Locate the cell with the specified text and output its (X, Y) center coordinate. 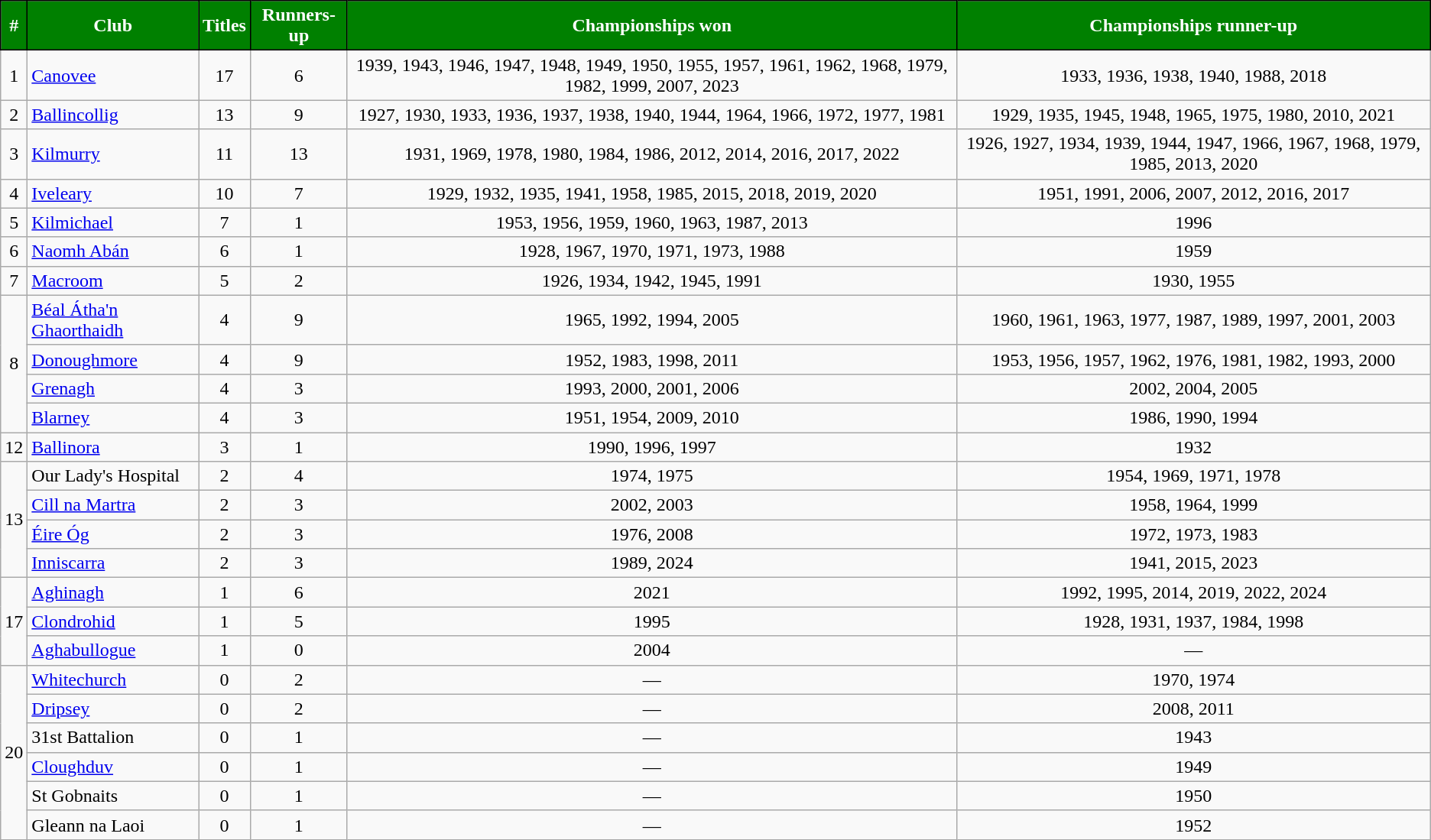
1929, 1935, 1945, 1948, 1965, 1975, 1980, 2010, 2021 (1193, 115)
1952, 1983, 1998, 2011 (651, 359)
1953, 1956, 1957, 1962, 1976, 1981, 1982, 1993, 2000 (1193, 359)
1927, 1930, 1933, 1936, 1937, 1938, 1940, 1944, 1964, 1966, 1972, 1977, 1981 (651, 115)
1928, 1967, 1970, 1971, 1973, 1988 (651, 251)
# (14, 26)
Runners-up (298, 26)
1949 (1193, 767)
Club (113, 26)
2002, 2003 (651, 505)
2004 (651, 650)
1959 (1193, 251)
Championships runner-up (1193, 26)
Macroom (113, 281)
Blarney (113, 417)
Our Lady's Hospital (113, 476)
12 (14, 447)
31st Battalion (113, 738)
2021 (651, 592)
Dripsey (113, 709)
1960, 1961, 1963, 1977, 1987, 1989, 1997, 2001, 2003 (1193, 319)
Ballincollig (113, 115)
Kilmurry (113, 154)
Grenagh (113, 388)
1930, 1955 (1193, 281)
1989, 2024 (651, 563)
Aghabullogue (113, 650)
Kilmichael (113, 222)
1965, 1992, 1994, 2005 (651, 319)
1951, 1954, 2009, 2010 (651, 417)
Inniscarra (113, 563)
Iveleary (113, 193)
1995 (651, 621)
1954, 1969, 1971, 1978 (1193, 476)
Championships won (651, 26)
11 (225, 154)
1993, 2000, 2001, 2006 (651, 388)
Donoughmore (113, 359)
1951, 1991, 2006, 2007, 2012, 2016, 2017 (1193, 193)
1941, 2015, 2023 (1193, 563)
Whitechurch (113, 679)
1992, 1995, 2014, 2019, 2022, 2024 (1193, 592)
Cloughduv (113, 767)
1972, 1973, 1983 (1193, 534)
1932 (1193, 447)
Canovee (113, 75)
1933, 1936, 1938, 1940, 1988, 2018 (1193, 75)
1929, 1932, 1935, 1941, 1958, 1985, 2015, 2018, 2019, 2020 (651, 193)
10 (225, 193)
1996 (1193, 222)
20 (14, 752)
1986, 1990, 1994 (1193, 417)
1950 (1193, 796)
Éire Óg (113, 534)
1943 (1193, 738)
Ballinora (113, 447)
1958, 1964, 1999 (1193, 505)
Gleann na Laoi (113, 825)
2002, 2004, 2005 (1193, 388)
Clondrohid (113, 621)
1976, 2008 (651, 534)
Béal Átha'n Ghaorthaidh (113, 319)
1970, 1974 (1193, 679)
Aghinagh (113, 592)
Naomh Abán (113, 251)
1926, 1934, 1942, 1945, 1991 (651, 281)
Titles (225, 26)
1952 (1193, 825)
Cill na Martra (113, 505)
8 (14, 364)
1953, 1956, 1959, 1960, 1963, 1987, 2013 (651, 222)
1928, 1931, 1937, 1984, 1998 (1193, 621)
1926, 1927, 1934, 1939, 1944, 1947, 1966, 1967, 1968, 1979, 1985, 2013, 2020 (1193, 154)
1939, 1943, 1946, 1947, 1948, 1949, 1950, 1955, 1957, 1961, 1962, 1968, 1979, 1982, 1999, 2007, 2023 (651, 75)
1974, 1975 (651, 476)
St Gobnaits (113, 796)
1990, 1996, 1997 (651, 447)
1931, 1969, 1978, 1980, 1984, 1986, 2012, 2014, 2016, 2017, 2022 (651, 154)
2008, 2011 (1193, 709)
